From the cell containing the given text, extract its center point as (x, y) coordinate. 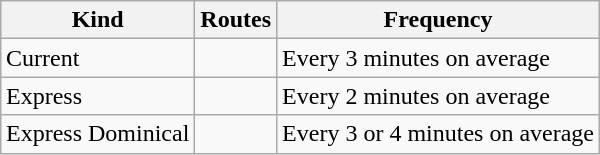
Kind (97, 20)
Express Dominical (97, 134)
Express (97, 96)
Every 3 minutes on average (438, 58)
Frequency (438, 20)
Every 2 minutes on average (438, 96)
Routes (236, 20)
Every 3 or 4 minutes on average (438, 134)
Current (97, 58)
